Extract the (x, y) coordinate from the center of the cell holding the provided text.  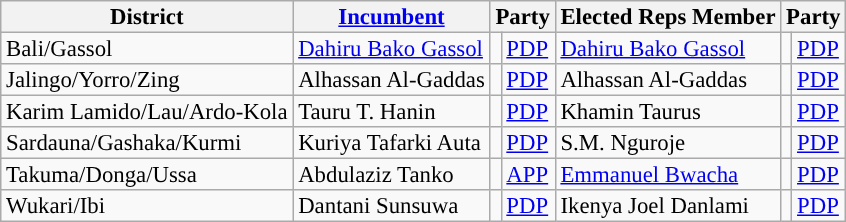
S.M. Nguroje (668, 143)
Takuma/Donga/Ussa (147, 175)
Emmanuel Bwacha (668, 175)
Sardauna/Gashaka/Kurmi (147, 143)
Wukari/Ibi (147, 206)
District (147, 17)
Tauru T. Hanin (392, 112)
Kuriya Tafarki Auta (392, 143)
Abdulaziz Tanko (392, 175)
Jalingo/Yorro/Zing (147, 80)
Incumbent (392, 17)
Bali/Gassol (147, 49)
Ikenya Joel Danlami (668, 206)
Elected Reps Member (668, 17)
APP (528, 175)
Khamin Taurus (668, 112)
Dantani Sunsuwa (392, 206)
Karim Lamido/Lau/Ardo-Kola (147, 112)
